From the cell containing the given text, extract its center point as (X, Y) coordinate. 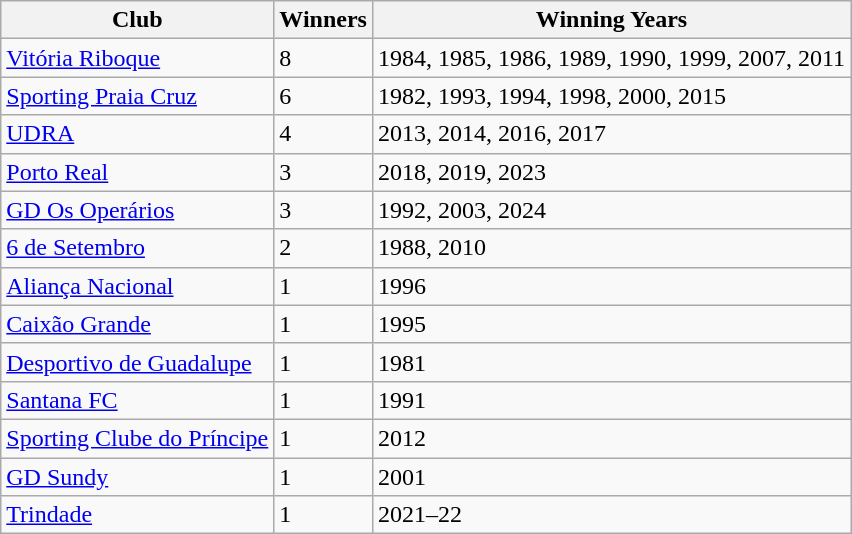
Aliança Nacional (138, 286)
GD Os Operários (138, 210)
Club (138, 20)
Sporting Praia Cruz (138, 96)
Vitória Riboque (138, 58)
2001 (611, 477)
Caixão Grande (138, 324)
Sporting Clube do Príncipe (138, 438)
1995 (611, 324)
6 (324, 96)
Porto Real (138, 172)
1982, 1993, 1994, 1998, 2000, 2015 (611, 96)
Winners (324, 20)
2018, 2019, 2023 (611, 172)
4 (324, 134)
Santana FC (138, 400)
GD Sundy (138, 477)
1988, 2010 (611, 248)
Desportivo de Guadalupe (138, 362)
1981 (611, 362)
1991 (611, 400)
1984, 1985, 1986, 1989, 1990, 1999, 2007, 2011 (611, 58)
8 (324, 58)
1992, 2003, 2024 (611, 210)
2013, 2014, 2016, 2017 (611, 134)
2012 (611, 438)
2 (324, 248)
Winning Years (611, 20)
1996 (611, 286)
6 de Setembro (138, 248)
2021–22 (611, 515)
Trindade (138, 515)
UDRA (138, 134)
